From the cell containing the given text, extract its center point as [X, Y] coordinate. 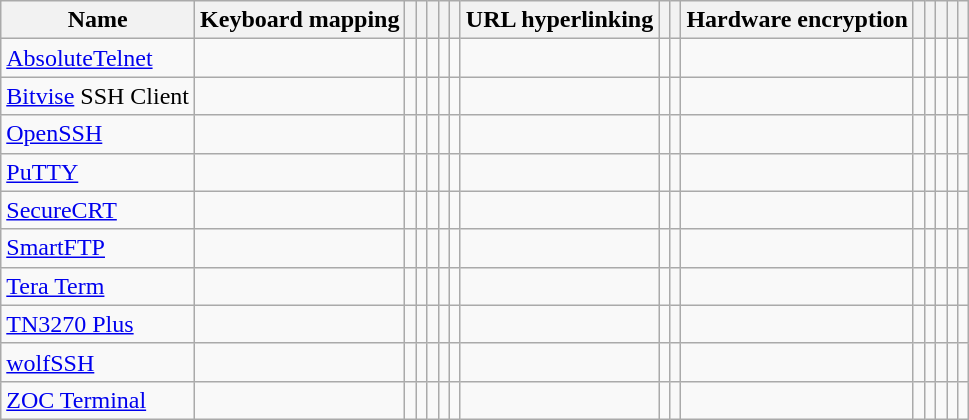
PuTTY [98, 172]
ZOC Terminal [98, 400]
SecureCRT [98, 210]
Name [98, 20]
TN3270 Plus [98, 324]
Keyboard mapping [300, 20]
OpenSSH [98, 134]
Hardware encryption [798, 20]
wolfSSH [98, 362]
Bitvise SSH Client [98, 96]
AbsoluteTelnet [98, 58]
Tera Term [98, 286]
URL hyperlinking [559, 20]
SmartFTP [98, 248]
